Search for the cell housing the specified text and yield its [X, Y] center coordinate. 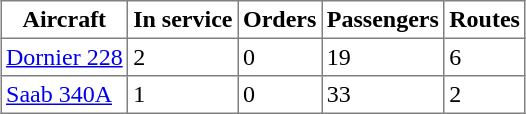
Saab 340A [64, 95]
19 [383, 57]
Routes [484, 20]
Orders [280, 20]
In service [183, 20]
Aircraft [64, 20]
Dornier 228 [64, 57]
6 [484, 57]
Passengers [383, 20]
1 [183, 95]
33 [383, 95]
